Find where the given text appears and provide that cell's center as (X, Y) coordinate. 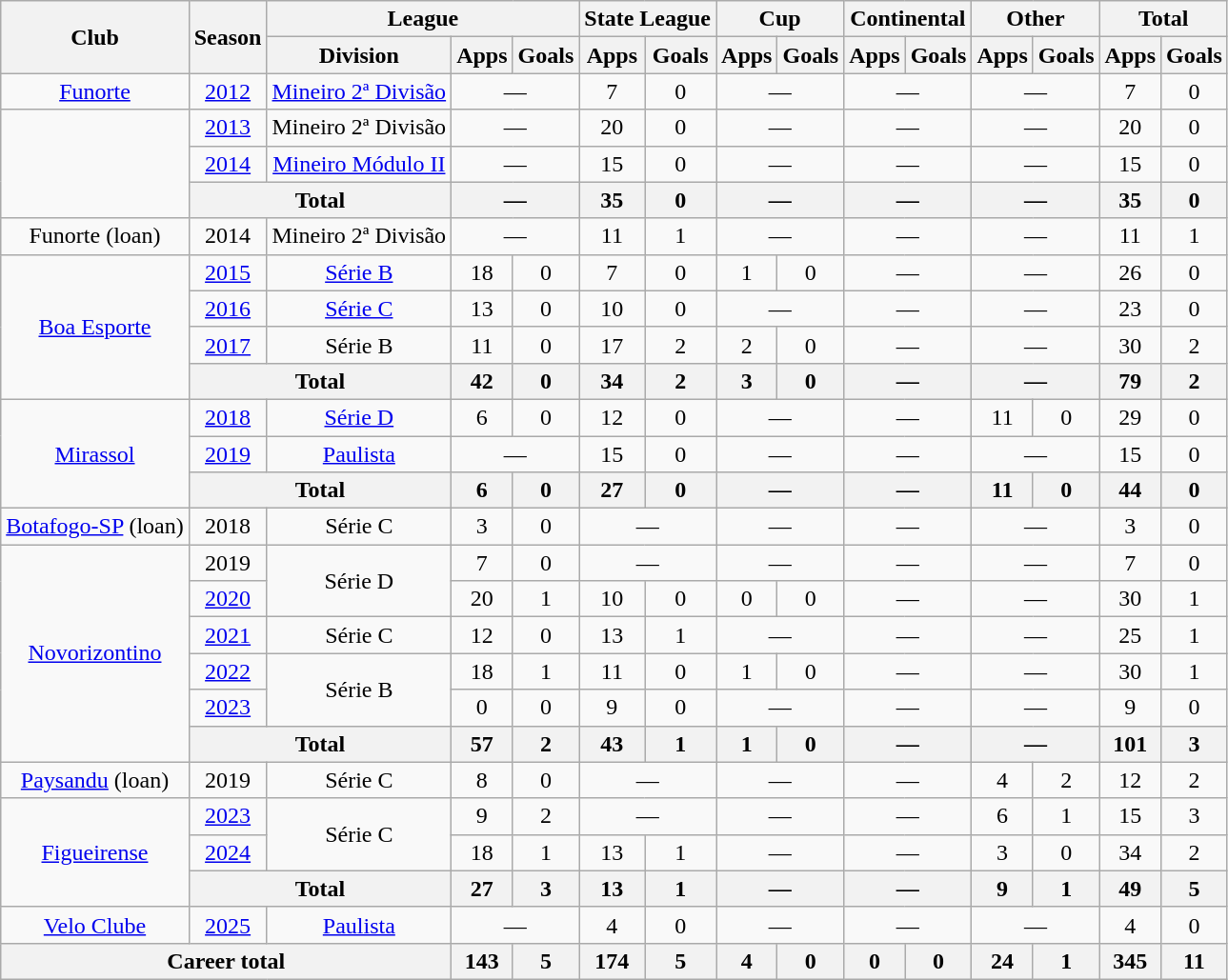
57 (482, 744)
Boa Esporte (95, 327)
17 (612, 345)
Club (95, 37)
Continental (908, 19)
Career total (227, 961)
26 (1130, 272)
44 (1130, 490)
2021 (228, 635)
Division (359, 55)
174 (612, 961)
2012 (228, 91)
Paysandu (loan) (95, 780)
24 (1002, 961)
101 (1130, 744)
Mirassol (95, 453)
25 (1130, 635)
2025 (228, 925)
2017 (228, 345)
345 (1130, 961)
2022 (228, 671)
Cup (780, 19)
2024 (228, 852)
23 (1130, 309)
2016 (228, 309)
Season (228, 37)
2020 (228, 599)
Velo Clube (95, 925)
143 (482, 961)
League (423, 19)
Botafogo-SP (loan) (95, 527)
Funorte (95, 91)
49 (1130, 889)
Funorte (loan) (95, 236)
Mineiro Módulo II (359, 164)
42 (482, 381)
8 (482, 780)
29 (1130, 417)
43 (612, 744)
Novorizontino (95, 653)
79 (1130, 381)
State League (648, 19)
Other (1036, 19)
2015 (228, 272)
Figueirense (95, 852)
2013 (228, 128)
